Pinpoint the cell where the given text exists, returning its (X, Y) midpoint coordinate. 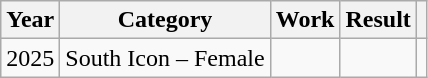
Work (305, 20)
South Icon – Female (165, 58)
Category (165, 20)
Result (378, 20)
2025 (30, 58)
Year (30, 20)
